Identify which cell holds the provided text, then report its (x, y) central coordinate. 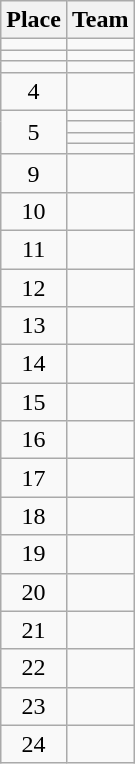
23 (34, 706)
24 (34, 744)
15 (34, 402)
18 (34, 516)
17 (34, 478)
Place (34, 20)
Team (100, 20)
4 (34, 91)
11 (34, 249)
22 (34, 668)
14 (34, 364)
9 (34, 173)
12 (34, 287)
19 (34, 554)
20 (34, 592)
16 (34, 440)
10 (34, 211)
5 (34, 132)
13 (34, 326)
21 (34, 630)
